Determine the [X, Y] coordinate at the center of the cell enclosing the given text.  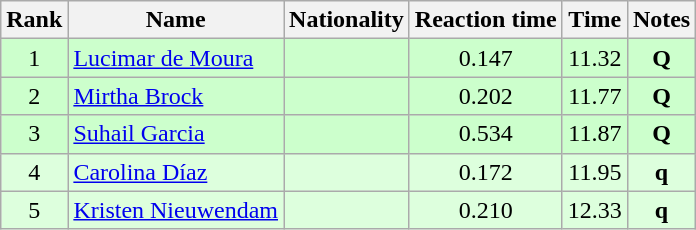
11.77 [594, 96]
Mirtha Brock [176, 96]
1 [34, 58]
0.172 [486, 172]
Nationality [347, 20]
Suhail Garcia [176, 134]
Rank [34, 20]
11.32 [594, 58]
5 [34, 210]
Reaction time [486, 20]
Kristen Nieuwendam [176, 210]
4 [34, 172]
11.87 [594, 134]
0.534 [486, 134]
Time [594, 20]
Name [176, 20]
11.95 [594, 172]
Lucimar de Moura [176, 58]
Carolina Díaz [176, 172]
Notes [661, 20]
3 [34, 134]
2 [34, 96]
0.210 [486, 210]
12.33 [594, 210]
0.147 [486, 58]
0.202 [486, 96]
